Provide the (X, Y) coordinate of the cell's center where the given text is located.  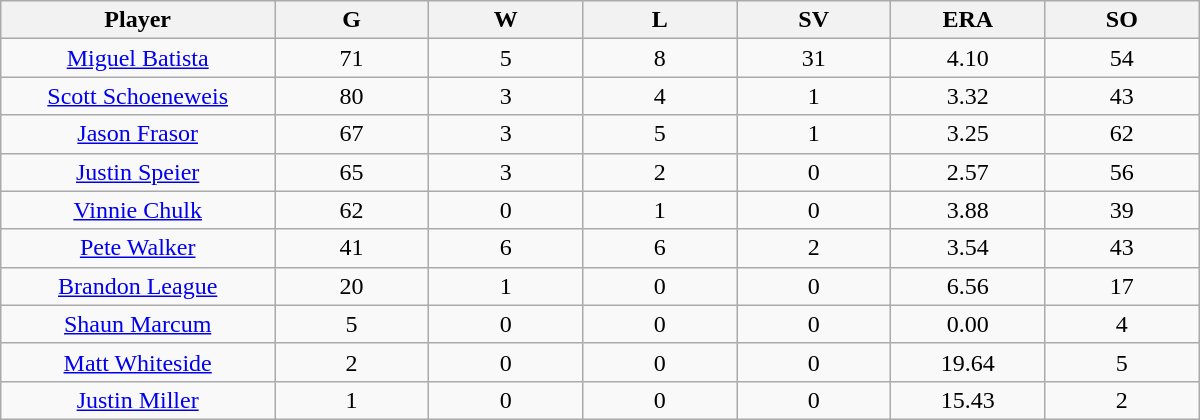
31 (814, 58)
41 (352, 248)
L (660, 20)
2.57 (968, 172)
Player (138, 20)
Pete Walker (138, 248)
Miguel Batista (138, 58)
SO (1122, 20)
65 (352, 172)
67 (352, 134)
19.64 (968, 362)
8 (660, 58)
Brandon League (138, 286)
Scott Schoeneweis (138, 96)
Jason Frasor (138, 134)
3.54 (968, 248)
39 (1122, 210)
SV (814, 20)
15.43 (968, 400)
71 (352, 58)
0.00 (968, 324)
17 (1122, 286)
6.56 (968, 286)
ERA (968, 20)
3.88 (968, 210)
56 (1122, 172)
W (506, 20)
4.10 (968, 58)
Matt Whiteside (138, 362)
Justin Miller (138, 400)
80 (352, 96)
Justin Speier (138, 172)
3.25 (968, 134)
Vinnie Chulk (138, 210)
Shaun Marcum (138, 324)
G (352, 20)
3.32 (968, 96)
54 (1122, 58)
20 (352, 286)
